Scan for the cell matching the given text and deliver its [X, Y] coordinate at center. 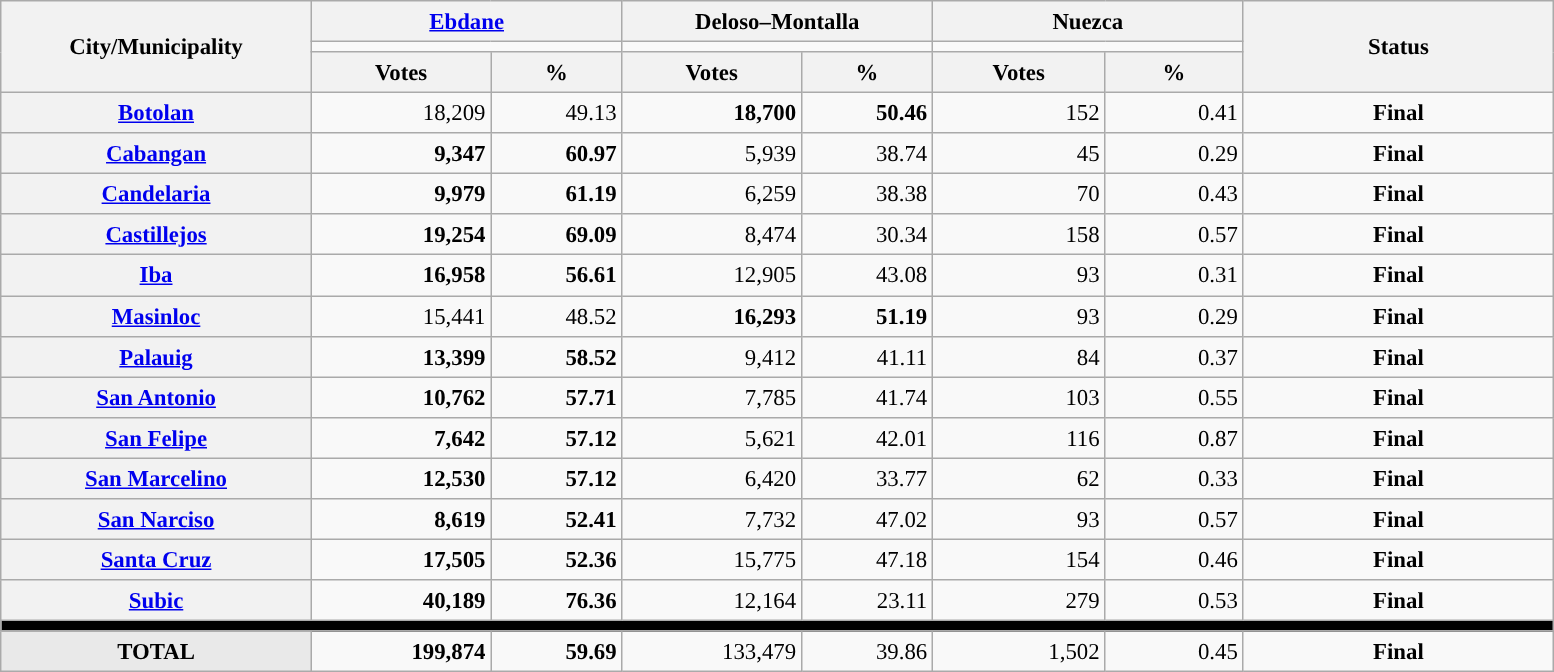
6,420 [712, 478]
17,505 [400, 560]
48.52 [556, 316]
Iba [156, 276]
61.19 [556, 194]
Santa Cruz [156, 560]
76.36 [556, 600]
43.08 [866, 276]
0.33 [1174, 478]
41.74 [866, 398]
0.37 [1174, 356]
9,412 [712, 356]
158 [1019, 234]
103 [1019, 398]
19,254 [400, 234]
0.43 [1174, 194]
23.11 [866, 600]
41.11 [866, 356]
15,775 [712, 560]
8,619 [400, 520]
62 [1019, 478]
279 [1019, 600]
5,621 [712, 438]
199,874 [400, 652]
City/Municipality [156, 47]
47.02 [866, 520]
30.34 [866, 234]
59.69 [556, 652]
56.61 [556, 276]
0.45 [1174, 652]
33.77 [866, 478]
8,474 [712, 234]
TOTAL [156, 652]
16,293 [712, 316]
38.74 [866, 154]
12,164 [712, 600]
7,785 [712, 398]
5,939 [712, 154]
116 [1019, 438]
0.87 [1174, 438]
San Antonio [156, 398]
7,732 [712, 520]
Subic [156, 600]
Castillejos [156, 234]
Deloso–Montalla [778, 22]
0.53 [1174, 600]
San Narciso [156, 520]
13,399 [400, 356]
47.18 [866, 560]
69.09 [556, 234]
12,905 [712, 276]
Nuezca [1088, 22]
San Marcelino [156, 478]
9,979 [400, 194]
0.41 [1174, 114]
51.19 [866, 316]
Ebdane [466, 22]
50.46 [866, 114]
133,479 [712, 652]
San Felipe [156, 438]
18,700 [712, 114]
Palauig [156, 356]
6,259 [712, 194]
12,530 [400, 478]
0.46 [1174, 560]
Candelaria [156, 194]
52.36 [556, 560]
Cabangan [156, 154]
58.52 [556, 356]
38.38 [866, 194]
60.97 [556, 154]
152 [1019, 114]
7,642 [400, 438]
16,958 [400, 276]
42.01 [866, 438]
0.55 [1174, 398]
70 [1019, 194]
45 [1019, 154]
1,502 [1019, 652]
Botolan [156, 114]
9,347 [400, 154]
10,762 [400, 398]
49.13 [556, 114]
18,209 [400, 114]
Masinloc [156, 316]
0.31 [1174, 276]
40,189 [400, 600]
84 [1019, 356]
39.86 [866, 652]
57.71 [556, 398]
52.41 [556, 520]
154 [1019, 560]
15,441 [400, 316]
Status [1398, 47]
